From the cell containing the given text, extract its center point as [X, Y] coordinate. 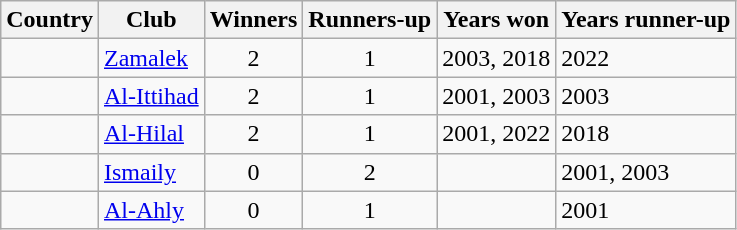
2003, 2018 [496, 58]
2022 [646, 58]
Al-Ittihad [151, 96]
Al-Hilal [151, 134]
2001 [646, 210]
2018 [646, 134]
Winners [254, 20]
Zamalek [151, 58]
Club [151, 20]
2003 [646, 96]
Ismaily [151, 172]
Country [50, 20]
Years won [496, 20]
2001, 2022 [496, 134]
Years runner-up [646, 20]
Runners-up [370, 20]
Al-Ahly [151, 210]
